Output the (x, y) coordinate of the center of the cell containing the given text.  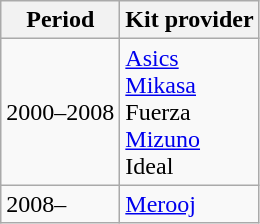
2000–2008 (60, 112)
Period (60, 20)
AsicsMikasaFuerzaMizunoIdeal (190, 112)
Kit provider (190, 20)
Merooj (190, 204)
2008– (60, 204)
